From the cell containing the given text, extract its center point as [x, y] coordinate. 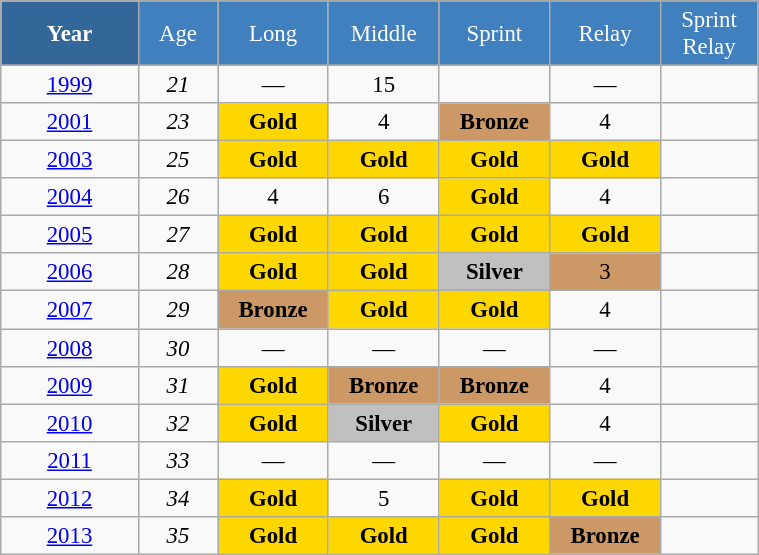
33 [178, 460]
6 [384, 197]
Relay [606, 34]
Middle [384, 34]
SprintRelay [708, 34]
28 [178, 273]
35 [178, 536]
1999 [70, 85]
32 [178, 423]
2013 [70, 536]
2012 [70, 498]
31 [178, 385]
Year [70, 34]
2006 [70, 273]
27 [178, 235]
2007 [70, 310]
2008 [70, 348]
26 [178, 197]
2009 [70, 385]
2001 [70, 122]
Age [178, 34]
5 [384, 498]
Long [274, 34]
3 [606, 273]
2004 [70, 197]
34 [178, 498]
29 [178, 310]
2003 [70, 160]
23 [178, 122]
2010 [70, 423]
2005 [70, 235]
25 [178, 160]
Sprint [494, 34]
30 [178, 348]
15 [384, 85]
2011 [70, 460]
21 [178, 85]
